Locate the cell with the specified text and output its (X, Y) center coordinate. 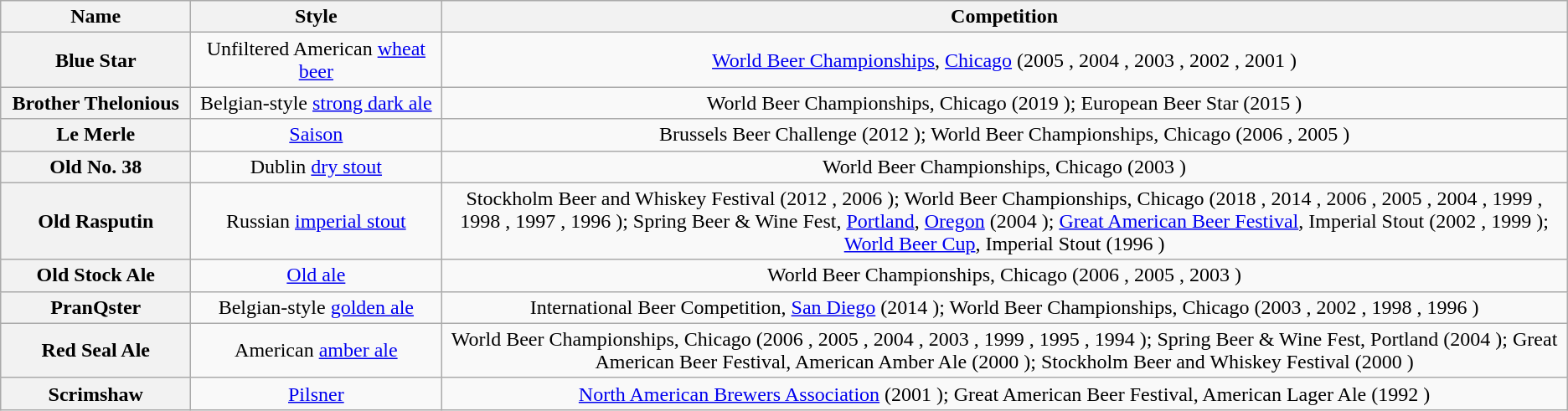
Name (95, 17)
Pilsner (317, 393)
Belgian-style golden ale (317, 307)
Dublin dry stout (317, 167)
World Beer Championships, Chicago (2019 ); European Beer Star (2015 ) (1004, 103)
Scrimshaw (95, 393)
Russian imperial stout (317, 221)
American amber ale (317, 350)
Style (317, 17)
Old Rasputin (95, 221)
Competition (1004, 17)
Old Stock Ale (95, 275)
Blue Star (95, 60)
Le Merle (95, 135)
International Beer Competition, San Diego (2014 ); World Beer Championships, Chicago (2003 , 2002 , 1998 , 1996 ) (1004, 307)
Brussels Beer Challenge (2012 ); World Beer Championships, Chicago (2006 , 2005 ) (1004, 135)
Old ale (317, 275)
Red Seal Ale (95, 350)
World Beer Championships, Chicago (2003 ) (1004, 167)
World Beer Championships, Chicago (2006 , 2005 , 2003 ) (1004, 275)
World Beer Championships, Chicago (2005 , 2004 , 2003 , 2002 , 2001 ) (1004, 60)
Belgian-style strong dark ale (317, 103)
PranQster (95, 307)
Old No. 38 (95, 167)
North American Brewers Association (2001 ); Great American Beer Festival, American Lager Ale (1992 ) (1004, 393)
Unfiltered American wheat beer (317, 60)
Saison (317, 135)
Brother Thelonious (95, 103)
